Capture the cell that displays the provided text and extract its [x, y] central coordinate. 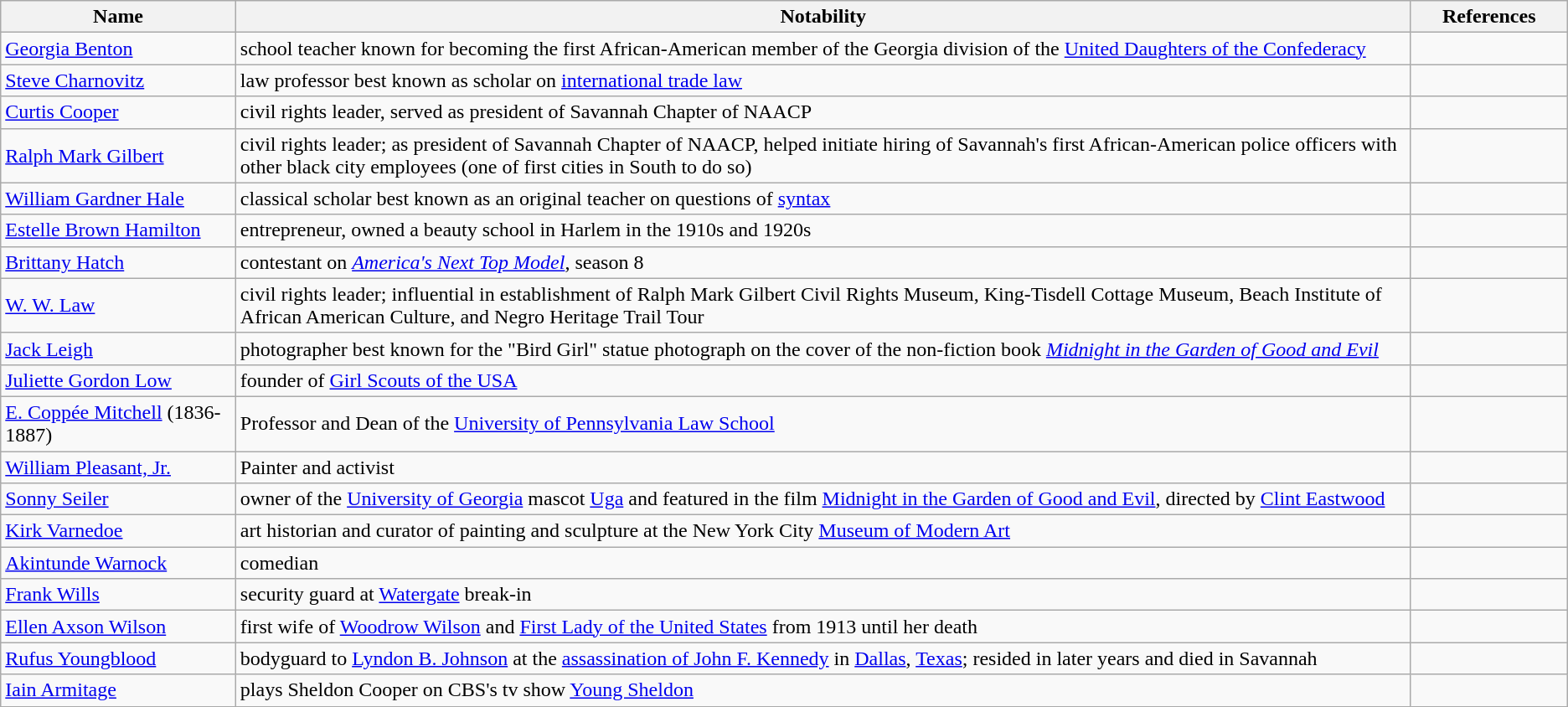
Ralph Mark Gilbert [119, 156]
art historian and curator of painting and sculpture at the New York City Museum of Modern Art [823, 531]
law professor best known as scholar on international trade law [823, 80]
William Gardner Hale [119, 199]
Frank Wills [119, 595]
Painter and activist [823, 467]
photographer best known for the "Bird Girl" statue photograph on the cover of the non-fiction book Midnight in the Garden of Good and Evil [823, 348]
contestant on America's Next Top Model, season 8 [823, 262]
security guard at Watergate break-in [823, 595]
bodyguard to Lyndon B. Johnson at the assassination of John F. Kennedy in Dallas, Texas; resided in later years and died in Savannah [823, 658]
Jack Leigh [119, 348]
Iain Armitage [119, 690]
Georgia Benton [119, 49]
civil rights leader, served as president of Savannah Chapter of NAACP [823, 112]
Name [119, 17]
Juliette Gordon Low [119, 380]
Brittany Hatch [119, 262]
W. W. Law [119, 305]
Estelle Brown Hamilton [119, 230]
Curtis Cooper [119, 112]
William Pleasant, Jr. [119, 467]
Sonny Seiler [119, 499]
Akintunde Warnock [119, 563]
Ellen Axson Wilson [119, 627]
entrepreneur, owned a beauty school in Harlem in the 1910s and 1920s [823, 230]
owner of the University of Georgia mascot Uga and featured in the film Midnight in the Garden of Good and Evil, directed by Clint Eastwood [823, 499]
comedian [823, 563]
Rufus Youngblood [119, 658]
founder of Girl Scouts of the USA [823, 380]
E. Coppée Mitchell (1836-1887) [119, 424]
Steve Charnovitz [119, 80]
school teacher known for becoming the first African-American member of the Georgia division of the United Daughters of the Confederacy [823, 49]
plays Sheldon Cooper on CBS's tv show Young Sheldon [823, 690]
Notability [823, 17]
Professor and Dean of the University of Pennsylvania Law School [823, 424]
Kirk Varnedoe [119, 531]
first wife of Woodrow Wilson and First Lady of the United States from 1913 until her death [823, 627]
classical scholar best known as an original teacher on questions of syntax [823, 199]
References [1489, 17]
